Return the (X, Y) coordinate for the center point of the cell that contains the specified text.  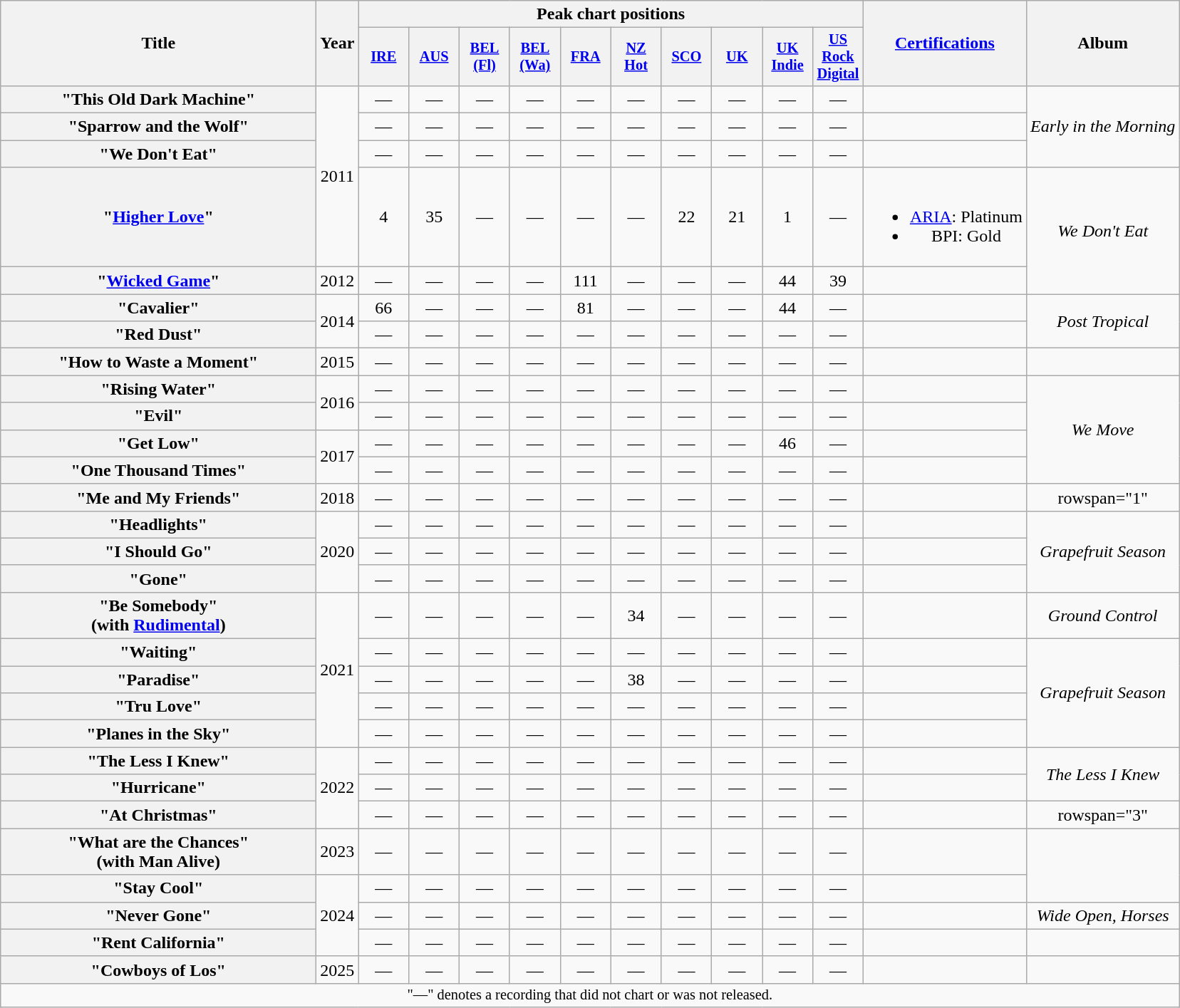
IRE (383, 57)
USRockDigital (838, 57)
rowspan="3" (1102, 815)
Year (338, 43)
Album (1102, 43)
2021 (338, 670)
2014 (338, 321)
"One Thousand Times" (158, 470)
Wide Open, Horses (1102, 915)
2017 (338, 457)
Certifications (945, 43)
The Less I Knew (1102, 774)
34 (636, 615)
"Tru Love" (158, 707)
2018 (338, 497)
111 (586, 281)
"Sparrow and the Wolf" (158, 127)
Ground Control (1102, 615)
"Stay Cool" (158, 888)
"Never Gone" (158, 915)
ARIA: PlatinumBPI: Gold (945, 217)
"We Don't Eat" (158, 154)
4 (383, 217)
"Waiting" (158, 653)
46 (788, 443)
2015 (338, 362)
38 (636, 680)
21 (737, 217)
"Rent California" (158, 942)
"Be Somebody"(with Rudimental) (158, 615)
SCO (687, 57)
"How to Waste a Moment" (158, 362)
2022 (338, 788)
"Red Dust" (158, 335)
Title (158, 43)
"Rising Water" (158, 389)
UKIndie (788, 57)
"At Christmas" (158, 815)
BEL (Fl) (485, 57)
FRA (586, 57)
We Move (1102, 430)
2025 (338, 970)
2012 (338, 281)
2020 (338, 551)
"—" denotes a recording that did not chart or was not released. (590, 995)
"This Old Dark Machine" (158, 99)
"Cavalier" (158, 308)
66 (383, 308)
"Evil" (158, 416)
2011 (338, 176)
"Headlights" (158, 524)
"Planes in the Sky" (158, 734)
We Don't Eat (1102, 231)
"What are the Chances"(with Man Alive) (158, 852)
2023 (338, 852)
"The Less I Knew" (158, 761)
"I Should Go" (158, 551)
Early in the Morning (1102, 126)
2016 (338, 402)
"Me and My Friends" (158, 497)
"Hurricane" (158, 788)
2024 (338, 915)
NZHot (636, 57)
"Wicked Game" (158, 281)
UK (737, 57)
81 (586, 308)
BEL (Wa) (534, 57)
AUS (435, 57)
1 (788, 217)
"Gone" (158, 578)
Post Tropical (1102, 321)
"Paradise" (158, 680)
22 (687, 217)
rowspan="1" (1102, 497)
"Higher Love" (158, 217)
"Cowboys of Los" (158, 970)
35 (435, 217)
Peak chart positions (611, 14)
"Get Low" (158, 443)
39 (838, 281)
